Locate the cell with the specified text and output its (x, y) center coordinate. 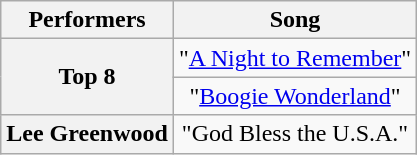
Song (294, 20)
"God Bless the U.S.A." (294, 134)
"Boogie Wonderland" (294, 96)
"A Night to Remember" (294, 58)
Top 8 (88, 77)
Lee Greenwood (88, 134)
Performers (88, 20)
